Pinpoint the cell where the given text exists, returning its (X, Y) midpoint coordinate. 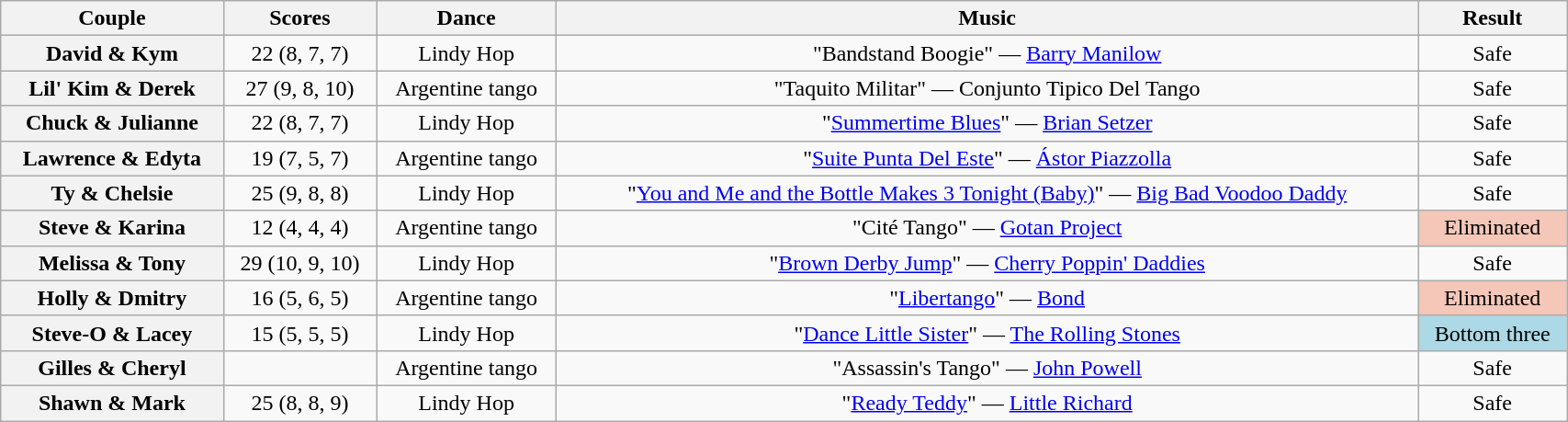
Steve-O & Lacey (112, 333)
Gilles & Cheryl (112, 368)
"Assassin's Tango" — John Powell (987, 368)
"Ready Teddy" — Little Richard (987, 403)
Dance (467, 18)
"Taquito Militar" — Conjunto Tipico Del Tango (987, 88)
David & Kym (112, 53)
Ty & Chelsie (112, 193)
Result (1493, 18)
"Bandstand Boogie" — Barry Manilow (987, 53)
Couple (112, 18)
15 (5, 5, 5) (299, 333)
"Summertime Blues" — Brian Setzer (987, 123)
29 (10, 9, 10) (299, 263)
"Cité Tango" — Gotan Project (987, 228)
"Dance Little Sister" — The Rolling Stones (987, 333)
Scores (299, 18)
19 (7, 5, 7) (299, 158)
25 (9, 8, 8) (299, 193)
"You and Me and the Bottle Makes 3 Tonight (Baby)" — Big Bad Voodoo Daddy (987, 193)
"Suite Punta Del Este" — Ástor Piazzolla (987, 158)
Music (987, 18)
Shawn & Mark (112, 403)
Bottom three (1493, 333)
Steve & Karina (112, 228)
Holly & Dmitry (112, 298)
16 (5, 6, 5) (299, 298)
25 (8, 8, 9) (299, 403)
Melissa & Tony (112, 263)
Lawrence & Edyta (112, 158)
27 (9, 8, 10) (299, 88)
Lil' Kim & Derek (112, 88)
12 (4, 4, 4) (299, 228)
"Libertango" — Bond (987, 298)
"Brown Derby Jump" — Cherry Poppin' Daddies (987, 263)
Chuck & Julianne (112, 123)
